Search for the cell housing the specified text and yield its [x, y] center coordinate. 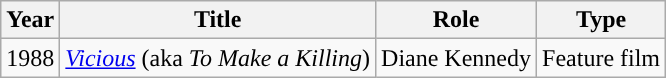
Year [30, 20]
Diane Kennedy [456, 58]
Role [456, 20]
Title [218, 20]
Vicious (aka To Make a Killing) [218, 58]
1988 [30, 58]
Feature film [602, 58]
Type [602, 20]
